Pinpoint the cell where the given text exists, returning its (x, y) midpoint coordinate. 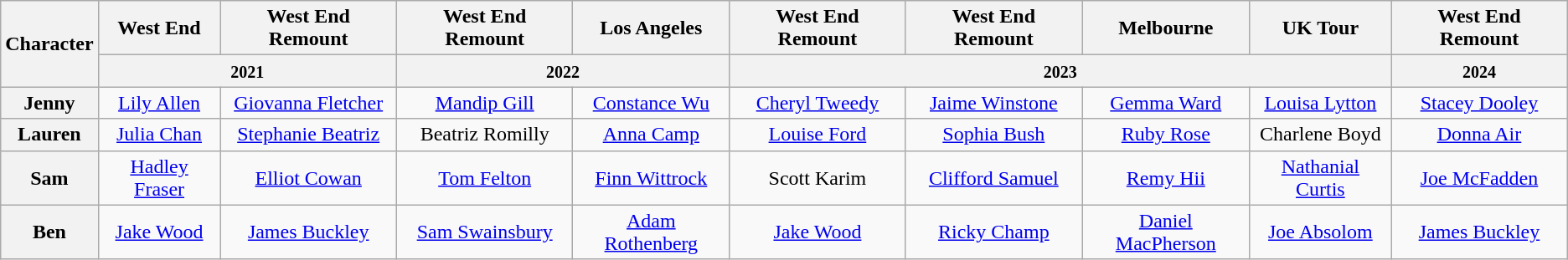
2023 (1060, 71)
2022 (563, 71)
Elliot Cowan (308, 177)
Ben (49, 232)
Donna Air (1479, 135)
Louise Ford (818, 135)
Stacey Dooley (1479, 103)
Stephanie Beatriz (308, 135)
Clifford Samuel (993, 177)
Cheryl Tweedy (818, 103)
UK Tour (1320, 28)
Giovanna Fletcher (308, 103)
Louisa Lytton (1320, 103)
Constance Wu (652, 103)
Nathanial Curtis (1320, 177)
Hadley Fraser (159, 177)
Melbourne (1166, 28)
Gemma Ward (1166, 103)
Ruby Rose (1166, 135)
Mandip Gill (484, 103)
Jaime Winstone (993, 103)
Character (49, 43)
Adam Rothenberg (652, 232)
Remy Hii (1166, 177)
Daniel MacPherson (1166, 232)
Joe Absolom (1320, 232)
Sam Swainsbury (484, 232)
Finn Wittrock (652, 177)
Sam (49, 177)
2024 (1479, 71)
Sophia Bush (993, 135)
Lily Allen (159, 103)
Scott Karim (818, 177)
West End (159, 28)
Julia Chan (159, 135)
Joe McFadden (1479, 177)
Jenny (49, 103)
Ricky Champ (993, 232)
Beatriz Romilly (484, 135)
Tom Felton (484, 177)
Charlene Boyd (1320, 135)
Lauren (49, 135)
Los Angeles (652, 28)
Anna Camp (652, 135)
2021 (247, 71)
